Pinpoint the cell where the given text exists, returning its (X, Y) midpoint coordinate. 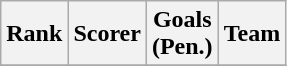
Team (252, 34)
Goals(Pen.) (182, 34)
Scorer (108, 34)
Rank (34, 34)
